Determine the (X, Y) coordinate at the center of the cell enclosing the given text.  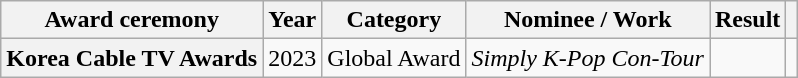
Simply K-Pop Con-Tour (588, 58)
Award ceremony (132, 20)
2023 (292, 58)
Result (748, 20)
Year (292, 20)
Category (394, 20)
Korea Cable TV Awards (132, 58)
Nominee / Work (588, 20)
Global Award (394, 58)
